Capture the cell that displays the provided text and extract its (X, Y) central coordinate. 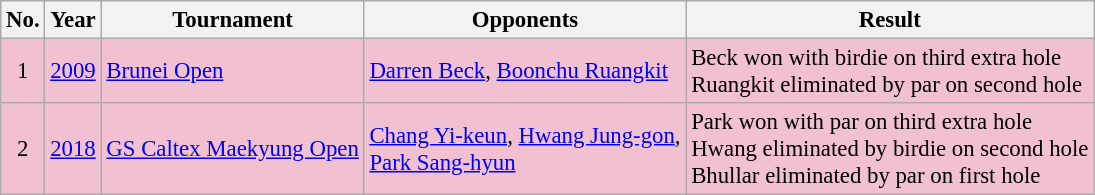
1 (23, 72)
2 (23, 149)
Darren Beck, Boonchu Ruangkit (525, 72)
2009 (73, 72)
Brunei Open (232, 72)
Beck won with birdie on third extra holeRuangkit eliminated by par on second hole (890, 72)
Year (73, 20)
Result (890, 20)
Opponents (525, 20)
Tournament (232, 20)
2018 (73, 149)
Chang Yi-keun, Hwang Jung-gon, Park Sang-hyun (525, 149)
Park won with par on third extra holeHwang eliminated by birdie on second holeBhullar eliminated by par on first hole (890, 149)
No. (23, 20)
GS Caltex Maekyung Open (232, 149)
